For the text-containing cell, return its midpoint in (X, Y) coordinate format. 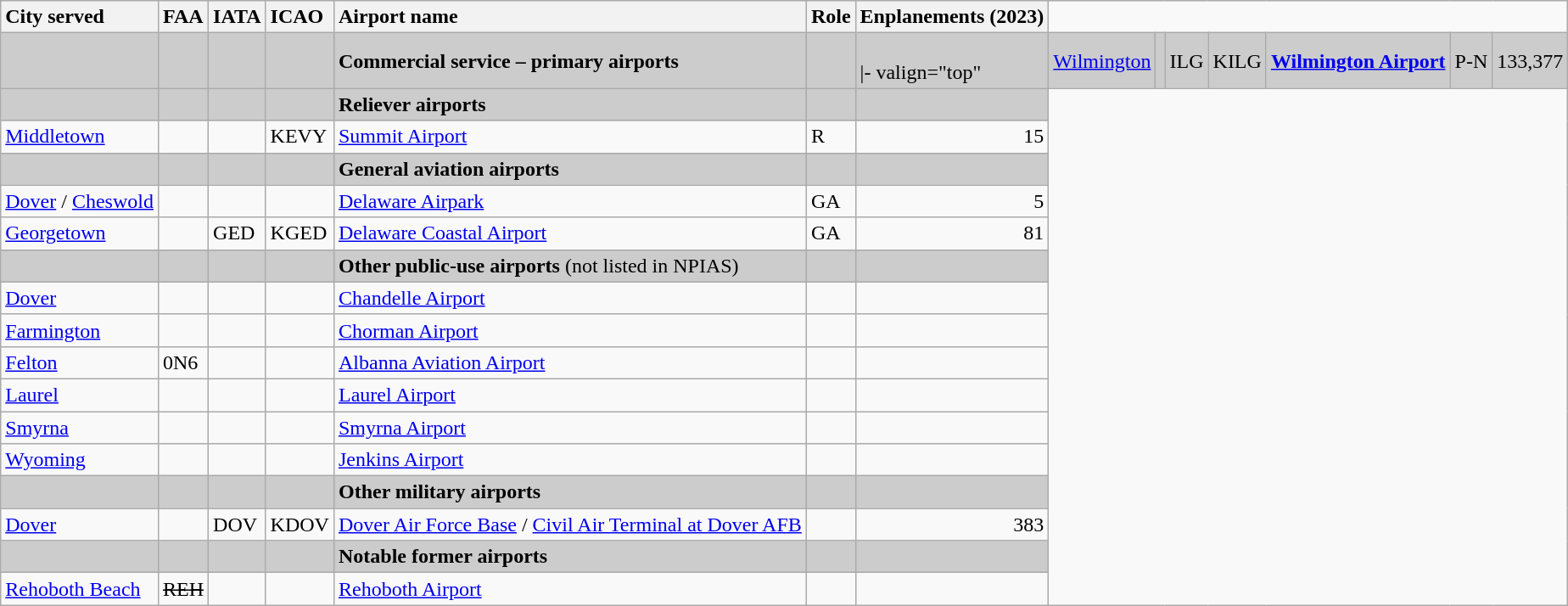
Commercial service – primary airports (570, 61)
81 (952, 233)
133,377 (1531, 61)
DOV (238, 525)
0N6 (183, 362)
Airport name (570, 17)
Farmington (80, 330)
5 (952, 201)
IATA (238, 17)
KILG (1237, 61)
Felton (80, 362)
Smyrna Airport (570, 427)
Delaware Coastal Airport (570, 233)
Dover / Cheswold (80, 201)
Summit Airport (570, 137)
Other public-use airports (not listed in NPIAS) (570, 266)
General aviation airports (570, 169)
ILG (1186, 61)
Georgetown (80, 233)
City served (80, 17)
REH (183, 589)
15 (952, 137)
Jenkins Airport (570, 460)
Enplanements (2023) (952, 17)
Notable former airports (570, 557)
Role (831, 17)
|- valign="top" (952, 61)
KEVY (300, 137)
Dover Air Force Base / Civil Air Terminal at Dover AFB (570, 525)
Middletown (80, 137)
Wyoming (80, 460)
Other military airports (570, 492)
KGED (300, 233)
Rehoboth Airport (570, 589)
Reliever airports (570, 104)
Wilmington (1102, 61)
KDOV (300, 525)
GED (238, 233)
FAA (183, 17)
Wilmington Airport (1358, 61)
Chandelle Airport (570, 298)
P-N (1471, 61)
R (831, 137)
Delaware Airpark (570, 201)
Smyrna (80, 427)
Laurel Airport (570, 395)
Laurel (80, 395)
Chorman Airport (570, 330)
ICAO (300, 17)
Rehoboth Beach (80, 589)
383 (952, 525)
Albanna Aviation Airport (570, 362)
